Locate the cell with the specified text and output its (x, y) center coordinate. 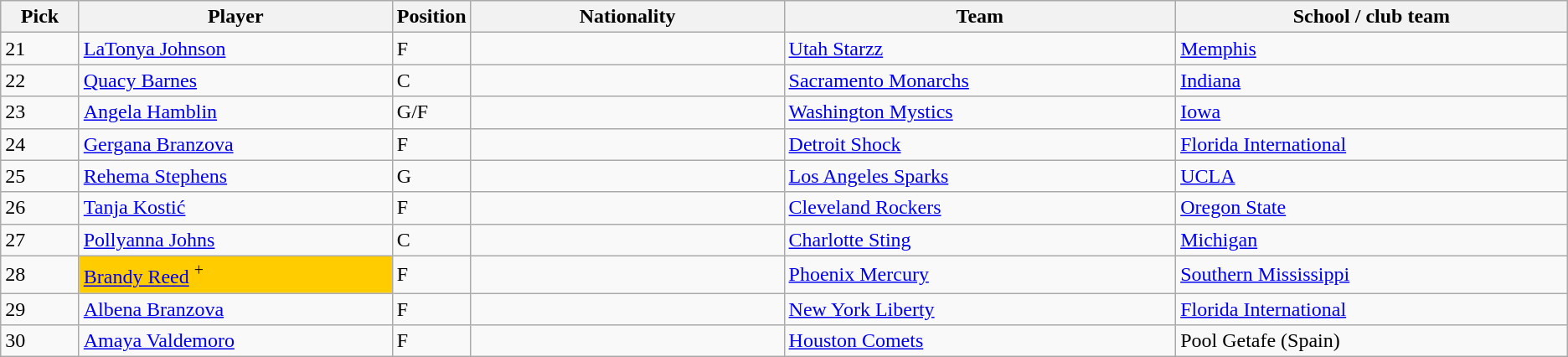
28 (40, 275)
Phoenix Mercury (980, 275)
Quacy Barnes (235, 80)
Oregon State (1372, 208)
Nationality (627, 17)
Position (431, 17)
Detroit Shock (980, 144)
Albena Branzova (235, 309)
Memphis (1372, 49)
Washington Mystics (980, 112)
Iowa (1372, 112)
Houston Comets (980, 341)
22 (40, 80)
Pollyanna Johns (235, 240)
Utah Starzz (980, 49)
21 (40, 49)
Indiana (1372, 80)
Team (980, 17)
Angela Hamblin (235, 112)
Charlotte Sting (980, 240)
25 (40, 176)
Rehema Stephens (235, 176)
Michigan (1372, 240)
Pick (40, 17)
30 (40, 341)
LaTonya Johnson (235, 49)
23 (40, 112)
Tanja Kostić (235, 208)
Brandy Reed + (235, 275)
Cleveland Rockers (980, 208)
24 (40, 144)
Amaya Valdemoro (235, 341)
Los Angeles Sparks (980, 176)
Gergana Branzova (235, 144)
G (431, 176)
UCLA (1372, 176)
27 (40, 240)
New York Liberty (980, 309)
Southern Mississippi (1372, 275)
Pool Getafe (Spain) (1372, 341)
Player (235, 17)
Sacramento Monarchs (980, 80)
26 (40, 208)
29 (40, 309)
School / club team (1372, 17)
G/F (431, 112)
